Scan for the cell matching the given text and deliver its [X, Y] coordinate at center. 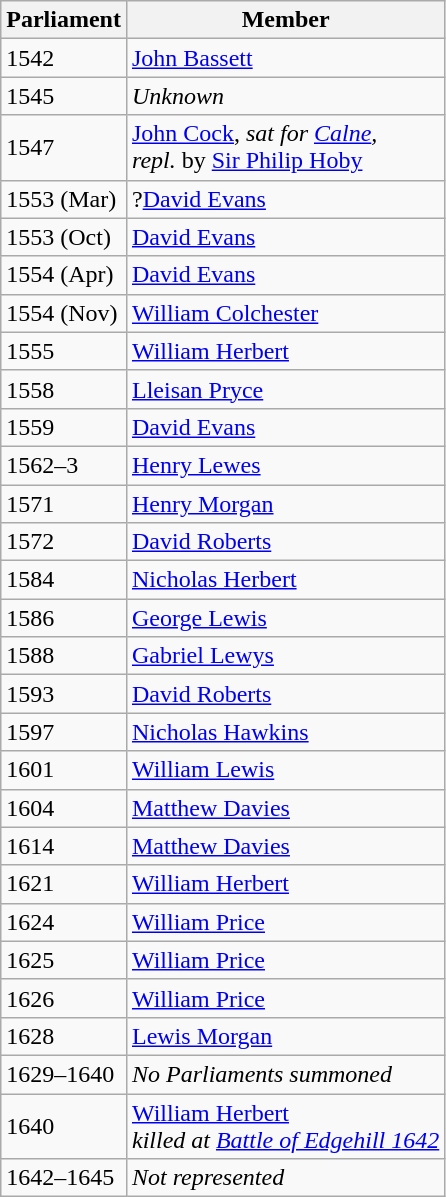
1553 (Oct) [64, 237]
1642–1645 [64, 1178]
William Lewis [285, 770]
Unknown [285, 96]
Henry Lewes [285, 465]
?David Evans [285, 199]
John Bassett [285, 58]
William Herbert killed at Battle of Edgehill 1642 [285, 1126]
1572 [64, 542]
1604 [64, 808]
Lleisan Pryce [285, 389]
1547 [64, 148]
1629–1640 [64, 1074]
Gabriel Lewys [285, 656]
1571 [64, 503]
William Colchester [285, 313]
1586 [64, 618]
1614 [64, 846]
1601 [64, 770]
1624 [64, 922]
Nicholas Hawkins [285, 732]
1628 [64, 1036]
1554 (Nov) [64, 313]
1621 [64, 884]
1584 [64, 580]
1559 [64, 427]
1542 [64, 58]
Parliament [64, 20]
1625 [64, 960]
1640 [64, 1126]
1553 (Mar) [64, 199]
1588 [64, 656]
No Parliaments summoned [285, 1074]
1562–3 [64, 465]
1597 [64, 732]
Lewis Morgan [285, 1036]
Not represented [285, 1178]
1593 [64, 694]
Nicholas Herbert [285, 580]
Henry Morgan [285, 503]
1626 [64, 998]
George Lewis [285, 618]
Member [285, 20]
1545 [64, 96]
John Cock, sat for Calne, repl. by Sir Philip Hoby [285, 148]
1558 [64, 389]
1554 (Apr) [64, 275]
1555 [64, 351]
